Provide the [X, Y] coordinate of the cell's center where the given text is located.  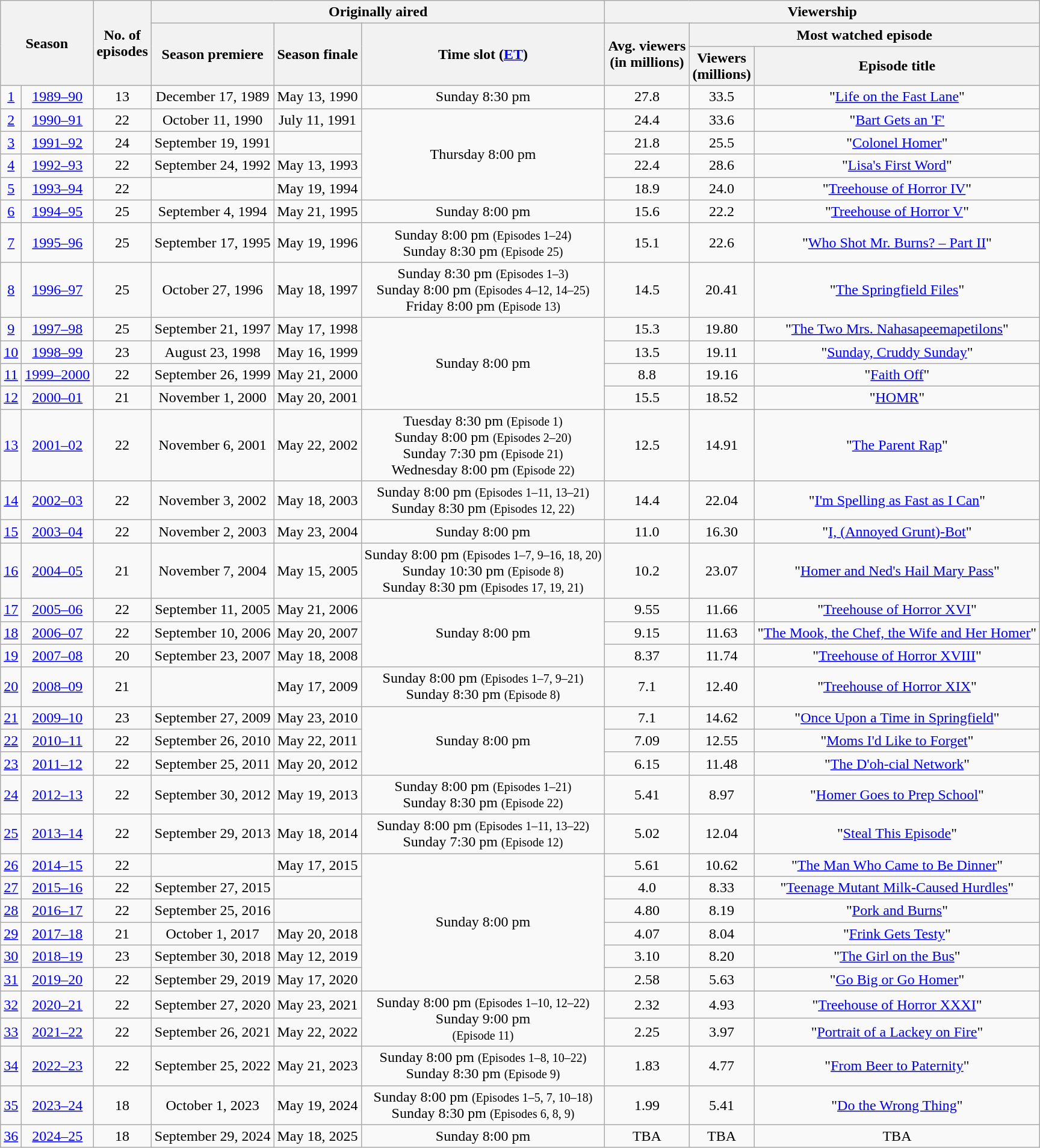
September 26, 1999 [212, 375]
"Bart Gets an 'F' [897, 120]
"Frink Gets Testy" [897, 934]
September 27, 2015 [212, 888]
11.48 [722, 763]
May 17, 2015 [318, 865]
August 23, 1998 [212, 352]
Most watched episode [864, 35]
14.4 [647, 501]
18.9 [647, 188]
14.62 [722, 718]
"Once Upon a Time in Springfield" [897, 718]
September 25, 2022 [212, 1066]
12.5 [647, 445]
17 [11, 610]
May 20, 2018 [318, 934]
2023–24 [58, 1105]
May 20, 2007 [318, 633]
Viewers(millions) [722, 66]
"Portrait of a Lackey on Fire" [897, 1032]
30 [11, 957]
May 13, 1990 [318, 97]
33 [11, 1032]
2009–10 [58, 718]
Originally aired [378, 12]
May 12, 2019 [318, 957]
May 15, 2005 [318, 571]
"Treehouse of Horror IV" [897, 188]
2.25 [647, 1032]
19.16 [722, 375]
May 20, 2001 [318, 398]
26 [11, 865]
September 21, 1997 [212, 329]
"Sunday, Cruddy Sunday" [897, 352]
"Lisa's First Word" [897, 166]
4.80 [647, 911]
2006–07 [58, 633]
2018–19 [58, 957]
Sunday 8:00 pm (Episodes 1–7, 9–21)Sunday 8:30 pm (Episode 8) [483, 686]
September 27, 2020 [212, 1005]
13.5 [647, 352]
"The Springfield Files" [897, 290]
9.55 [647, 610]
May 18, 2003 [318, 501]
15.1 [647, 242]
24.0 [722, 188]
"The D'oh-cial Network" [897, 763]
"From Beer to Paternity" [897, 1066]
May 23, 2004 [318, 532]
2016–17 [58, 911]
1989–90 [58, 97]
4.93 [722, 1005]
2015–16 [58, 888]
6 [11, 211]
2.32 [647, 1005]
3.97 [722, 1032]
19 [11, 656]
21.8 [647, 143]
6.15 [647, 763]
10 [11, 352]
29 [11, 934]
May 13, 1993 [318, 166]
"Life on the Fast Lane" [897, 97]
4.0 [647, 888]
7 [11, 242]
May 19, 1996 [318, 242]
"The Two Mrs. Nahasapeemapetilons" [897, 329]
8.20 [722, 957]
September 4, 1994 [212, 211]
1991–92 [58, 143]
22.6 [722, 242]
Viewership [822, 12]
2001–02 [58, 445]
1996–97 [58, 290]
"Treehouse of Horror XVIII" [897, 656]
December 17, 1989 [212, 97]
Sunday 8:00 pm (Episodes 1–7, 9–16, 18, 20)Sunday 10:30 pm (Episode 8)Sunday 8:30 pm (Episodes 17, 19, 21) [483, 571]
May 16, 1999 [318, 352]
8.33 [722, 888]
"I'm Spelling as Fast as I Can" [897, 501]
October 1, 2023 [212, 1105]
"Treehouse of Horror V" [897, 211]
Season premiere [212, 54]
November 3, 2002 [212, 501]
1994–95 [58, 211]
September 17, 1995 [212, 242]
4 [11, 166]
"Who Shot Mr. Burns? – Part II" [897, 242]
7.09 [647, 740]
15.3 [647, 329]
2008–09 [58, 686]
15 [11, 532]
Sunday 8:00 pm (Episodes 1–21)Sunday 8:30 pm (Episode 22) [483, 795]
22.2 [722, 211]
14.91 [722, 445]
2019–20 [58, 979]
2017–18 [58, 934]
16.30 [722, 532]
1993–94 [58, 188]
5 [11, 188]
"The Mook, the Chef, the Wife and Her Homer" [897, 633]
September 29, 2024 [212, 1136]
"Treehouse of Horror XXXI" [897, 1005]
2000–01 [58, 398]
33.6 [722, 120]
Sunday 8:00 pm (Episodes 1–5, 7, 10–18)Sunday 8:30 pm (Episodes 6, 8, 9) [483, 1105]
11.0 [647, 532]
5.63 [722, 979]
Tuesday 8:30 pm (Episode 1)Sunday 8:00 pm (Episodes 2–20)Sunday 7:30 pm (Episode 21)Wednesday 8:00 pm (Episode 22) [483, 445]
November 1, 2000 [212, 398]
1.83 [647, 1066]
October 1, 2017 [212, 934]
23.07 [722, 571]
September 30, 2018 [212, 957]
5.02 [647, 833]
Sunday 8:30 pm [483, 97]
1.99 [647, 1105]
May 22, 2022 [318, 1032]
2002–03 [58, 501]
Time slot (ET) [483, 54]
September 30, 2012 [212, 795]
May 19, 1994 [318, 188]
September 29, 2019 [212, 979]
2014–15 [58, 865]
July 11, 1991 [318, 120]
May 18, 2008 [318, 656]
September 10, 2006 [212, 633]
Sunday 8:30 pm (Episodes 1–3)Sunday 8:00 pm (Episodes 4–12, 14–25)Friday 8:00 pm (Episode 13) [483, 290]
15.5 [647, 398]
27.8 [647, 97]
September 29, 2013 [212, 833]
18.52 [722, 398]
May 17, 2020 [318, 979]
25.5 [722, 143]
2003–04 [58, 532]
11.66 [722, 610]
11.74 [722, 656]
May 19, 2013 [318, 795]
May 17, 2009 [318, 686]
"I, (Annoyed Grunt)-Bot" [897, 532]
Sunday 8:00 pm (Episodes 1–11, 13–22)Sunday 7:30 pm (Episode 12) [483, 833]
1997–98 [58, 329]
24.4 [647, 120]
"HOMR" [897, 398]
14 [11, 501]
"Faith Off" [897, 375]
22.4 [647, 166]
9 [11, 329]
"Colonel Homer" [897, 143]
"Pork and Burns" [897, 911]
September 26, 2021 [212, 1032]
8 [11, 290]
November 6, 2001 [212, 445]
October 27, 1996 [212, 290]
2011–12 [58, 763]
2004–05 [58, 571]
12 [11, 398]
May 21, 2000 [318, 375]
8.8 [647, 375]
2020–21 [58, 1005]
34 [11, 1066]
November 7, 2004 [212, 571]
10.62 [722, 865]
September 23, 2007 [212, 656]
27 [11, 888]
12.40 [722, 686]
28.6 [722, 166]
Sunday 8:00 pm (Episodes 1–11, 13–21)Sunday 8:30 pm (Episodes 12, 22) [483, 501]
2022–23 [58, 1066]
May 21, 2023 [318, 1066]
11.63 [722, 633]
14.5 [647, 290]
2013–14 [58, 833]
2 [11, 120]
31 [11, 979]
2010–11 [58, 740]
1995–96 [58, 242]
September 27, 2009 [212, 718]
Season finale [318, 54]
"Do the Wrong Thing" [897, 1105]
20.41 [722, 290]
May 18, 2014 [318, 833]
1 [11, 97]
12.04 [722, 833]
2012–13 [58, 795]
May 23, 2010 [318, 718]
May 22, 2002 [318, 445]
8.37 [647, 656]
33.5 [722, 97]
8.04 [722, 934]
Avg. viewers(in millions) [647, 54]
May 18, 2025 [318, 1136]
1998–99 [58, 352]
No. ofepisodes [122, 43]
9.15 [647, 633]
"The Girl on the Bus" [897, 957]
35 [11, 1105]
Sunday 8:00 pm (Episodes 1–8, 10–22)Sunday 8:30 pm (Episode 9) [483, 1066]
4.07 [647, 934]
September 25, 2011 [212, 763]
2005–06 [58, 610]
1992–93 [58, 166]
28 [11, 911]
"Treehouse of Horror XIX" [897, 686]
"The Parent Rap" [897, 445]
32 [11, 1005]
36 [11, 1136]
19.80 [722, 329]
September 26, 2010 [212, 740]
September 24, 1992 [212, 166]
Sunday 8:00 pm (Episodes 1–24)Sunday 8:30 pm (Episode 25) [483, 242]
8.19 [722, 911]
Episode title [897, 66]
2021–22 [58, 1032]
September 19, 1991 [212, 143]
4.77 [722, 1066]
10.2 [647, 571]
19.11 [722, 352]
22.04 [722, 501]
October 11, 1990 [212, 120]
3 [11, 143]
"Homer and Ned's Hail Mary Pass" [897, 571]
1999–2000 [58, 375]
"The Man Who Came to Be Dinner" [897, 865]
Thursday 8:00 pm [483, 154]
May 22, 2011 [318, 740]
"Teenage Mutant Milk-Caused Hurdles" [897, 888]
2024–25 [58, 1136]
"Go Big or Go Homer" [897, 979]
"Moms I'd Like to Forget" [897, 740]
2.58 [647, 979]
May 20, 2012 [318, 763]
5.61 [647, 865]
May 23, 2021 [318, 1005]
12.55 [722, 740]
"Homer Goes to Prep School" [897, 795]
May 21, 2006 [318, 610]
Season [47, 43]
Sunday 8:00 pm (Episodes 1–10, 12–22)Sunday 9:00 pm (Episode 11) [483, 1019]
September 11, 2005 [212, 610]
15.6 [647, 211]
May 19, 2024 [318, 1105]
8.97 [722, 795]
16 [11, 571]
2007–08 [58, 656]
"Treehouse of Horror XVI" [897, 610]
11 [11, 375]
3.10 [647, 957]
May 21, 1995 [318, 211]
1990–91 [58, 120]
November 2, 2003 [212, 532]
May 17, 1998 [318, 329]
May 18, 1997 [318, 290]
"Steal This Episode" [897, 833]
September 25, 2016 [212, 911]
